Extract the (X, Y) coordinate from the center of the cell holding the provided text.  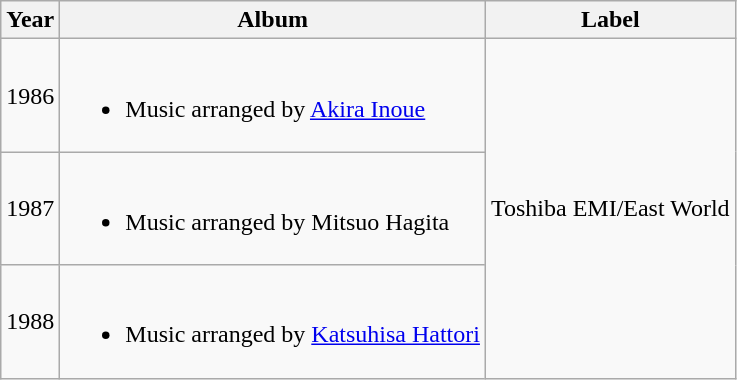
1987 (30, 208)
1986 (30, 96)
Toshiba EMI/East World (610, 208)
Music arranged by Katsuhisa Hattori (273, 322)
Album (273, 20)
Music arranged by Mitsuo Hagita (273, 208)
Music arranged by Akira Inoue (273, 96)
Year (30, 20)
1988 (30, 322)
Label (610, 20)
